Detect which cell encompasses the target text, then output its (X, Y) center coordinate. 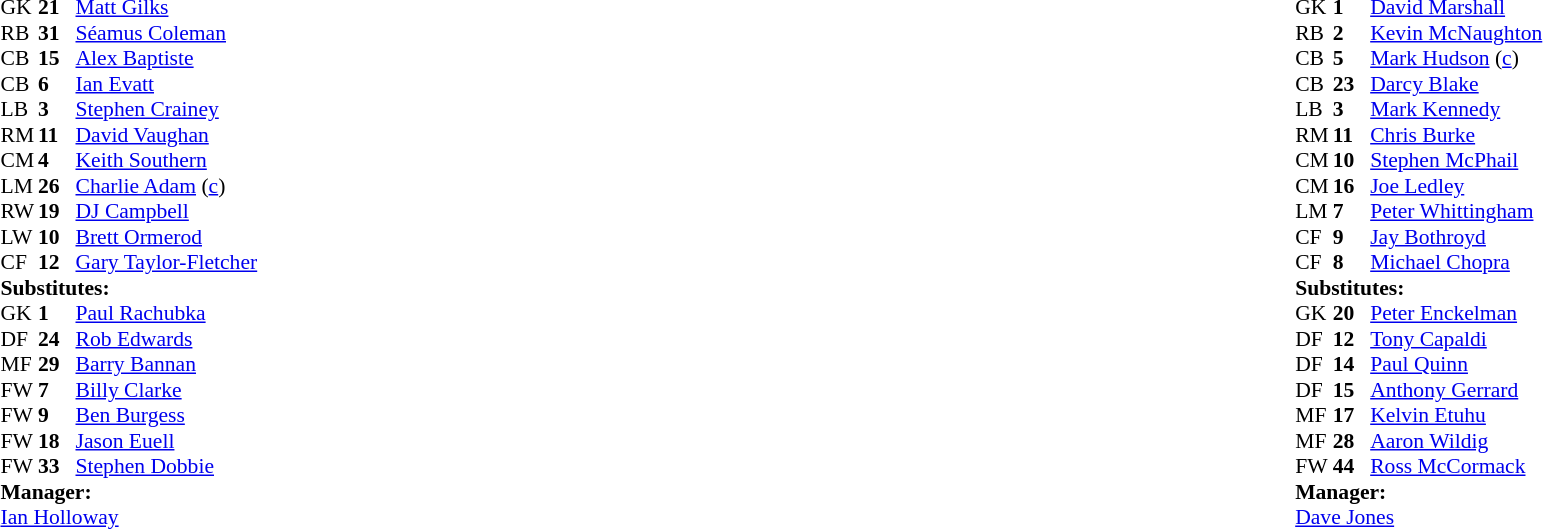
Peter Enckelman (1456, 313)
David Vaughan (167, 135)
5 (1352, 59)
Kevin McNaughton (1456, 33)
Stephen McPhail (1456, 161)
Ian Evatt (167, 84)
Stephen Dobbie (167, 467)
Kelvin Etuhu (1456, 415)
Billy Clarke (167, 390)
Mark Hudson (c) (1456, 59)
Jay Bothroyd (1456, 237)
Brett Ormerod (167, 237)
Gary Taylor-Fletcher (167, 263)
Ross McCormack (1456, 467)
DJ Campbell (167, 211)
33 (57, 467)
Chris Burke (1456, 135)
26 (57, 186)
Aaron Wildig (1456, 441)
Rob Edwards (167, 339)
Michael Chopra (1456, 263)
16 (1352, 186)
Séamus Coleman (167, 33)
Mark Kennedy (1456, 109)
Jason Euell (167, 441)
29 (57, 365)
Joe Ledley (1456, 186)
Anthony Gerrard (1456, 390)
19 (57, 211)
Stephen Crainey (167, 109)
6 (57, 84)
14 (1352, 365)
8 (1352, 263)
Peter Whittingham (1456, 211)
28 (1352, 441)
31 (57, 33)
20 (1352, 313)
Barry Bannan (167, 365)
44 (1352, 467)
RW (19, 211)
Paul Quinn (1456, 365)
Tony Capaldi (1456, 339)
Keith Southern (167, 161)
4 (57, 161)
18 (57, 441)
1 (57, 313)
24 (57, 339)
Ben Burgess (167, 415)
23 (1352, 84)
Paul Rachubka (167, 313)
Alex Baptiste (167, 59)
2 (1352, 33)
LW (19, 237)
17 (1352, 415)
Darcy Blake (1456, 84)
Charlie Adam (c) (167, 186)
